Pinpoint the cell where the given text exists, returning its [x, y] midpoint coordinate. 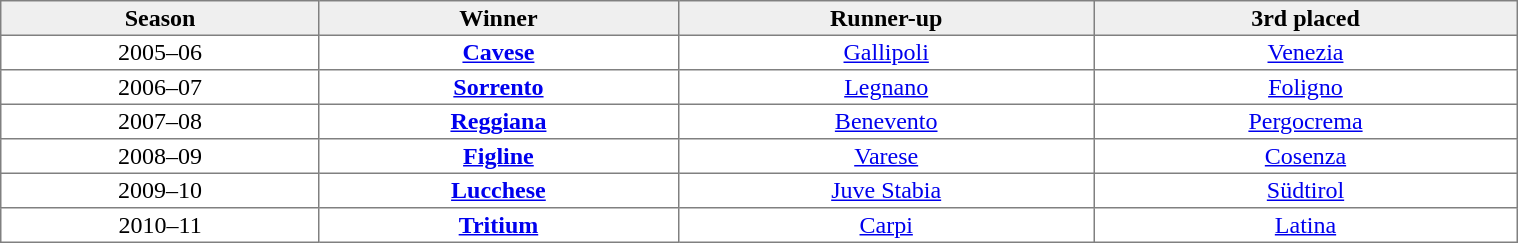
2005–06 [160, 52]
Benevento [886, 121]
Lucchese [498, 190]
Juve Stabia [886, 190]
2010–11 [160, 225]
Season [160, 18]
2007–08 [160, 121]
Sorrento [498, 87]
2006–07 [160, 87]
Latina [1305, 225]
Cosenza [1305, 156]
Tritium [498, 225]
Figline [498, 156]
Venezia [1305, 52]
Cavese [498, 52]
Reggiana [498, 121]
Varese [886, 156]
Südtirol [1305, 190]
Carpi [886, 225]
Foligno [1305, 87]
Gallipoli [886, 52]
Runner-up [886, 18]
Pergocrema [1305, 121]
3rd placed [1305, 18]
Legnano [886, 87]
2009–10 [160, 190]
Winner [498, 18]
2008–09 [160, 156]
